Search for the cell housing the specified text and yield its [X, Y] center coordinate. 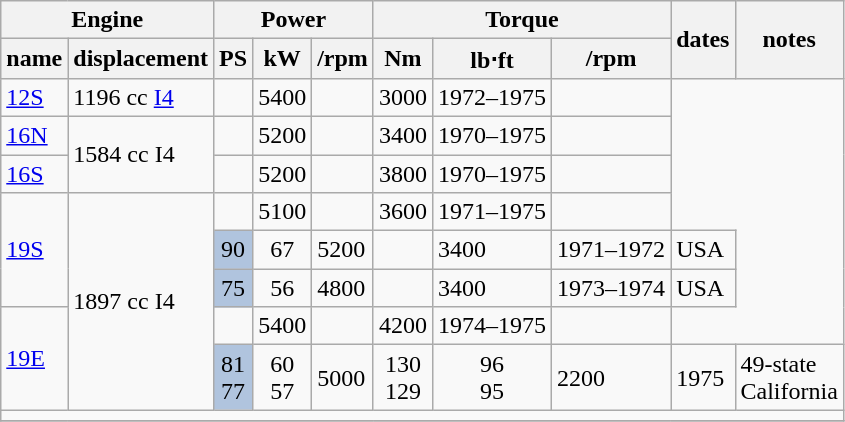
56 [282, 288]
130129 [402, 378]
notes [789, 40]
name [34, 59]
6057 [282, 378]
Engine [108, 20]
Torque [522, 20]
1196 cc I4 [141, 97]
19S [34, 250]
19E [34, 358]
dates [703, 40]
5100 [282, 212]
9695 [492, 378]
16N [34, 135]
3800 [402, 173]
2200 [612, 378]
1971–1975 [492, 212]
67 [282, 250]
1975 [703, 378]
3600 [402, 212]
3000 [402, 97]
1584 cc I4 [141, 154]
lb⋅ft [492, 59]
4200 [402, 326]
5000 [343, 378]
1897 cc I4 [141, 302]
Nm [402, 59]
1974–1975 [492, 326]
4800 [343, 288]
49-stateCalifornia [789, 378]
PS [234, 59]
8177 [234, 378]
75 [234, 288]
16S [34, 173]
kW [282, 59]
1973–1974 [612, 288]
1972–1975 [492, 97]
Power [294, 20]
12S [34, 97]
90 [234, 250]
1971–1972 [612, 250]
displacement [141, 59]
